Pinpoint the cell where the given text exists, returning its [X, Y] midpoint coordinate. 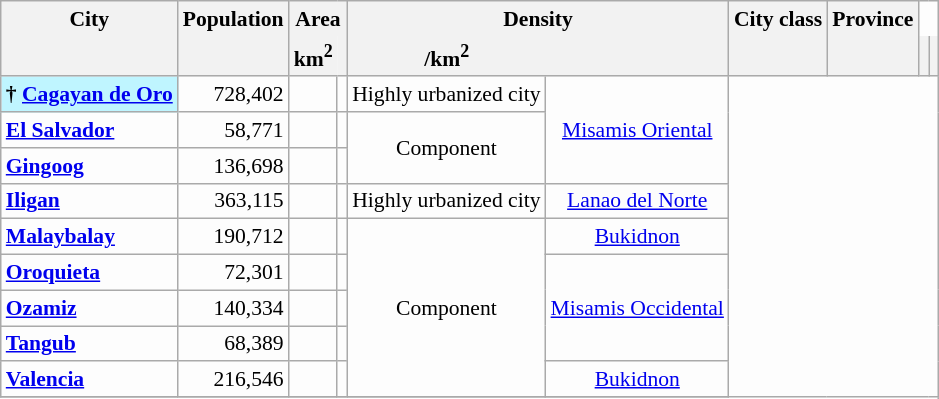
Density [538, 18]
Oroquieta [90, 273]
Tangub [90, 344]
Population [234, 18]
City [90, 18]
Valencia [90, 380]
Province [872, 18]
190,712 [234, 237]
140,334 [234, 308]
Ozamiz [90, 308]
Malaybalay [90, 237]
El Salvador [90, 130]
† Cagayan de Oro [90, 95]
72,301 [234, 273]
58,771 [234, 130]
/km2 [446, 56]
Area [318, 18]
136,698 [234, 166]
728,402 [234, 95]
363,115 [234, 201]
216,546 [234, 380]
Misamis Occidental [638, 308]
68,389 [234, 344]
Gingoog [90, 166]
Iligan [90, 201]
City class [778, 18]
Lanao del Norte [638, 201]
km2 [313, 56]
Misamis Oriental [638, 130]
